Return the [X, Y] coordinate for the center point of the cell that contains the specified text.  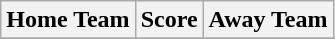
Away Team [268, 20]
Score [169, 20]
Home Team [68, 20]
